Provide the (X, Y) coordinate of the cell's center where the given text is located.  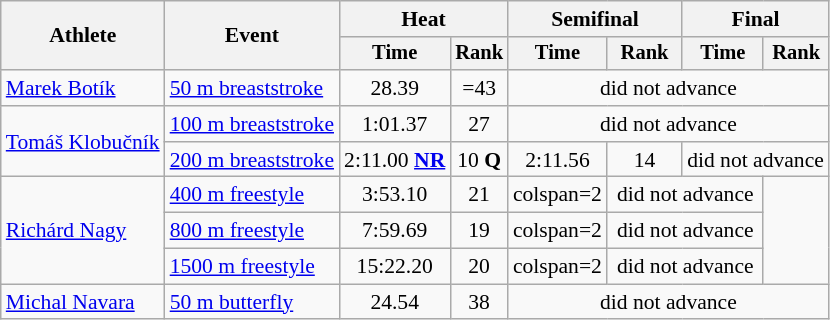
2:11.56 (558, 160)
Richárd Nagy (83, 230)
800 m freestyle (252, 231)
27 (479, 124)
Marek Botík (83, 88)
24.54 (394, 302)
Semifinal (595, 19)
400 m freestyle (252, 195)
=43 (479, 88)
15:22.20 (394, 267)
21 (479, 195)
3:53.10 (394, 195)
Athlete (83, 36)
200 m breaststroke (252, 160)
1:01.37 (394, 124)
Tomáš Klobučník (83, 142)
1500 m freestyle (252, 267)
2:11.00 NR (394, 160)
50 m breaststroke (252, 88)
28.39 (394, 88)
Final (756, 19)
10 Q (479, 160)
14 (644, 160)
Michal Navara (83, 302)
19 (479, 231)
Event (252, 36)
7:59.69 (394, 231)
20 (479, 267)
100 m breaststroke (252, 124)
Heat (424, 19)
50 m butterfly (252, 302)
38 (479, 302)
